Pinpoint the cell where the given text exists, returning its [X, Y] midpoint coordinate. 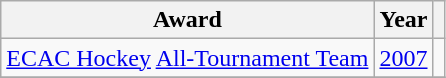
ECAC Hockey All-Tournament Team [188, 58]
Award [188, 20]
2007 [404, 58]
Year [404, 20]
